Search for the cell housing the specified text and yield its (x, y) center coordinate. 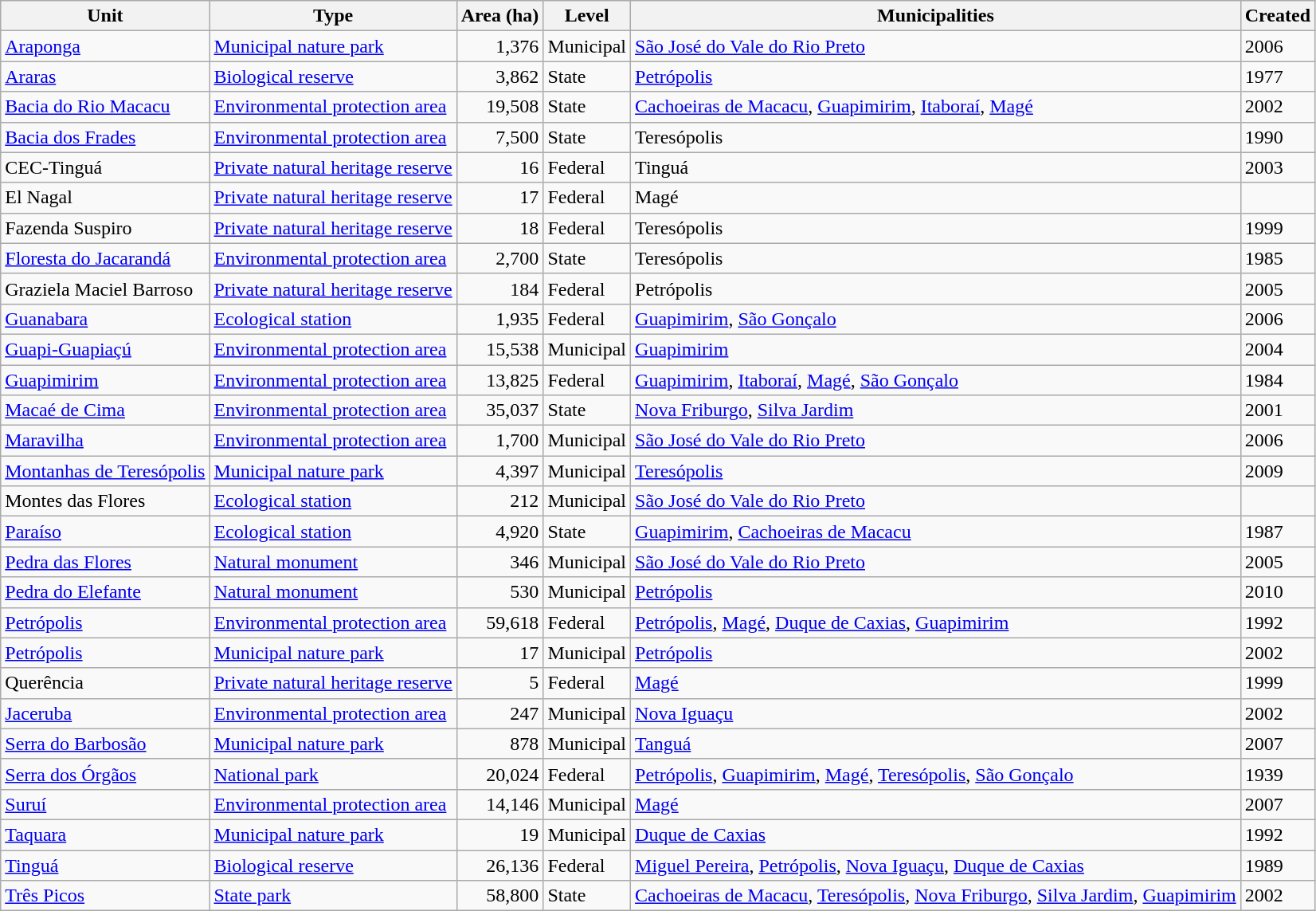
Montes das Flores (105, 501)
Petrópolis, Magé, Duque de Caxias, Guapimirim (936, 622)
1987 (1278, 532)
18 (500, 228)
State park (333, 896)
CEC-Tinguá (105, 167)
878 (500, 744)
1984 (1278, 380)
Duque de Caxias (936, 834)
Created (1278, 16)
Guapimirim, Itaboraí, Magé, São Gonçalo (936, 380)
Unit (105, 16)
530 (500, 592)
2,700 (500, 258)
Querência (105, 683)
Araponga (105, 46)
Montanhas de Teresópolis (105, 471)
2004 (1278, 349)
Cachoeiras de Macacu, Guapimirim, Itaboraí, Magé (936, 107)
Area (ha) (500, 16)
4,920 (500, 532)
15,538 (500, 349)
5 (500, 683)
Floresta do Jacarandá (105, 258)
16 (500, 167)
1939 (1278, 774)
Miguel Pereira, Petrópolis, Nova Iguaçu, Duque de Caxias (936, 865)
1990 (1278, 137)
247 (500, 713)
26,136 (500, 865)
2010 (1278, 592)
Petrópolis, Guapimirim, Magé, Teresópolis, São Gonçalo (936, 774)
National park (333, 774)
35,037 (500, 410)
1,376 (500, 46)
212 (500, 501)
Fazenda Suspiro (105, 228)
Macaé de Cima (105, 410)
7,500 (500, 137)
2003 (1278, 167)
59,618 (500, 622)
1977 (1278, 77)
Guanabara (105, 319)
El Nagal (105, 198)
Pedra das Flores (105, 562)
1,700 (500, 441)
19,508 (500, 107)
Serra dos Órgãos (105, 774)
Três Picos (105, 896)
Maravilha (105, 441)
Suruí (105, 804)
Tanguá (936, 744)
Level (587, 16)
Araras (105, 77)
Paraíso (105, 532)
19 (500, 834)
Guapi-Guapiaçú (105, 349)
Nova Friburgo, Silva Jardim (936, 410)
1985 (1278, 258)
Taquara (105, 834)
Guapimirim, Cachoeiras de Macacu (936, 532)
3,862 (500, 77)
Bacia do Rio Macacu (105, 107)
20,024 (500, 774)
Nova Iguaçu (936, 713)
Serra do Barbosão (105, 744)
Graziela Maciel Barroso (105, 289)
346 (500, 562)
1989 (1278, 865)
1,935 (500, 319)
2001 (1278, 410)
Bacia dos Frades (105, 137)
4,397 (500, 471)
58,800 (500, 896)
Jaceruba (105, 713)
Municipalities (936, 16)
2009 (1278, 471)
Pedra do Elefante (105, 592)
13,825 (500, 380)
Cachoeiras de Macacu, Teresópolis, Nova Friburgo, Silva Jardim, Guapimirim (936, 896)
Type (333, 16)
184 (500, 289)
Guapimirim, São Gonçalo (936, 319)
14,146 (500, 804)
